For the text-containing cell, return its midpoint in (x, y) coordinate format. 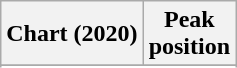
Chart (2020) (72, 34)
Peakposition (189, 34)
